Find where the given text appears and provide that cell's center as (X, Y) coordinate. 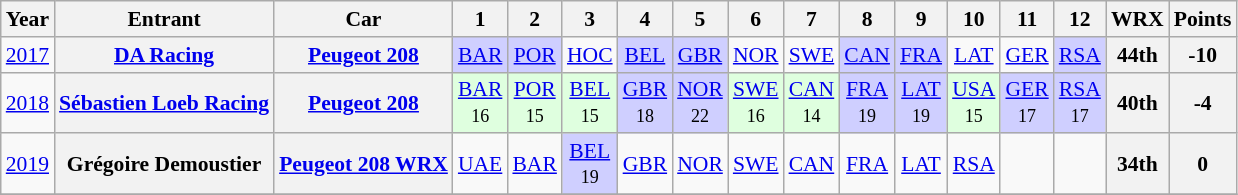
10 (974, 19)
WRX (1138, 19)
POR (534, 55)
8 (867, 19)
Peugeot 208 WRX (364, 164)
GER17 (1026, 102)
FRA19 (867, 102)
UAE (480, 164)
GBR18 (646, 102)
BAR16 (480, 102)
Entrant (164, 19)
DA Racing (164, 55)
44th (1138, 55)
0 (1203, 164)
USA15 (974, 102)
11 (1026, 19)
4 (646, 19)
12 (1080, 19)
LAT19 (921, 102)
SWE16 (756, 102)
34th (1138, 164)
Points (1203, 19)
7 (812, 19)
BEL19 (590, 164)
Car (364, 19)
NOR22 (700, 102)
1 (480, 19)
GER (1026, 55)
POR15 (534, 102)
2017 (28, 55)
5 (700, 19)
Grégoire Demoustier (164, 164)
40th (1138, 102)
-4 (1203, 102)
2018 (28, 102)
BEL15 (590, 102)
CAN14 (812, 102)
9 (921, 19)
6 (756, 19)
Year (28, 19)
RSA17 (1080, 102)
BEL (646, 55)
-10 (1203, 55)
HOC (590, 55)
2019 (28, 164)
2 (534, 19)
3 (590, 19)
Sébastien Loeb Racing (164, 102)
